Search for the cell housing the specified text and yield its (x, y) center coordinate. 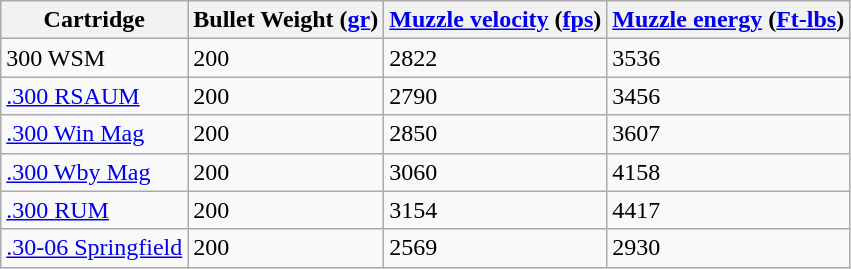
.300 RUM (94, 210)
.300 Wby Mag (94, 172)
2822 (496, 58)
2790 (496, 96)
3607 (728, 134)
Muzzle velocity (fps) (496, 20)
.30-06 Springfield (94, 248)
4158 (728, 172)
3060 (496, 172)
2569 (496, 248)
3536 (728, 58)
300 WSM (94, 58)
Muzzle energy (Ft-lbs) (728, 20)
4417 (728, 210)
.300 RSAUM (94, 96)
2930 (728, 248)
Bullet Weight (gr) (286, 20)
3154 (496, 210)
2850 (496, 134)
3456 (728, 96)
Cartridge (94, 20)
.300 Win Mag (94, 134)
